Determine the [x, y] coordinate at the center of the cell enclosing the given text.  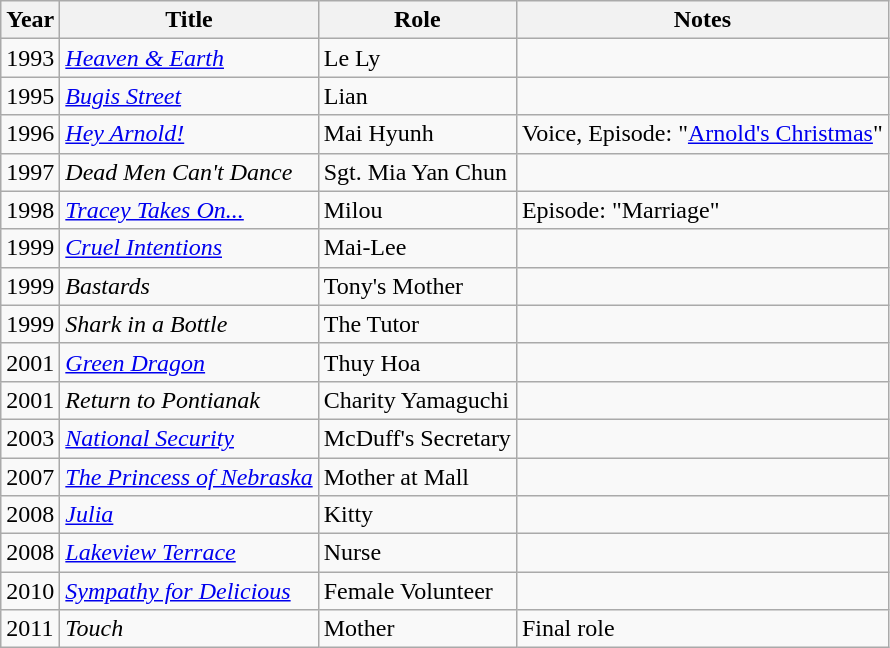
2011 [30, 629]
Le Ly [417, 58]
Hey Arnold! [189, 134]
Julia [189, 515]
Female Volunteer [417, 591]
Return to Pontianak [189, 400]
Sympathy for Delicious [189, 591]
1998 [30, 210]
Charity Yamaguchi [417, 400]
Tracey Takes On... [189, 210]
Green Dragon [189, 362]
Sgt. Mia Yan Chun [417, 172]
Dead Men Can't Dance [189, 172]
Voice, Episode: "Arnold's Christmas" [702, 134]
Kitty [417, 515]
Year [30, 20]
1995 [30, 96]
Touch [189, 629]
Cruel Intentions [189, 248]
Lakeview Terrace [189, 553]
Shark in a Bottle [189, 324]
1993 [30, 58]
Final role [702, 629]
Bugis Street [189, 96]
The Princess of Nebraska [189, 477]
Bastards [189, 286]
Role [417, 20]
McDuff's Secretary [417, 438]
Mai-Lee [417, 248]
Title [189, 20]
The Tutor [417, 324]
2007 [30, 477]
Notes [702, 20]
Heaven & Earth [189, 58]
Mother [417, 629]
Lian [417, 96]
Thuy Hoa [417, 362]
Milou [417, 210]
Nurse [417, 553]
1997 [30, 172]
1996 [30, 134]
Mother at Mall [417, 477]
Episode: "Marriage" [702, 210]
2010 [30, 591]
National Security [189, 438]
2003 [30, 438]
Mai Hyunh [417, 134]
Tony's Mother [417, 286]
